Provide the (x, y) coordinate of the cell's center where the given text is located.  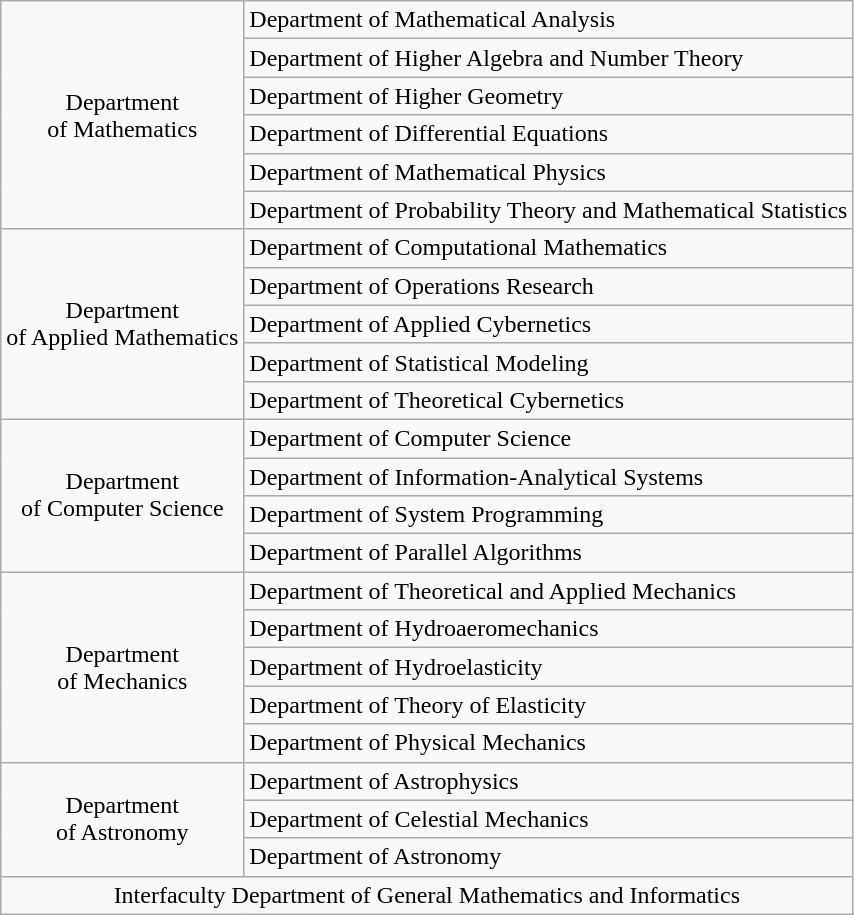
Department of Mathematical Physics (548, 172)
Department of Parallel Algorithms (548, 553)
Department of Hydroaeromechanics (548, 629)
Department of Hydroelasticity (548, 667)
Department of Higher Algebra and Number Theory (548, 58)
Department of Computational Mathematics (548, 248)
Department of Physical Mechanics (548, 743)
Department of Information-Analytical Systems (548, 477)
Department of Celestial Mechanics (548, 819)
Department of Theoretical and Applied Mechanics (548, 591)
Department of Mechanics (122, 667)
Department of Mathematics (122, 115)
Department of Operations Research (548, 286)
Department of System Programming (548, 515)
Department of Mathematical Analysis (548, 20)
Department of Statistical Modeling (548, 362)
Department of Astrophysics (548, 781)
Department of Theory of Elasticity (548, 705)
Interfaculty Department of General Mathematics and Informatics (427, 895)
Department of Higher Geometry (548, 96)
Department of Differential Equations (548, 134)
Department of Applied Cybernetics (548, 324)
Department of Theoretical Cybernetics (548, 400)
Department of Probability Theory and Mathematical Statistics (548, 210)
Department of Applied Mathematics (122, 324)
